Scan for the cell matching the given text and deliver its [x, y] coordinate at center. 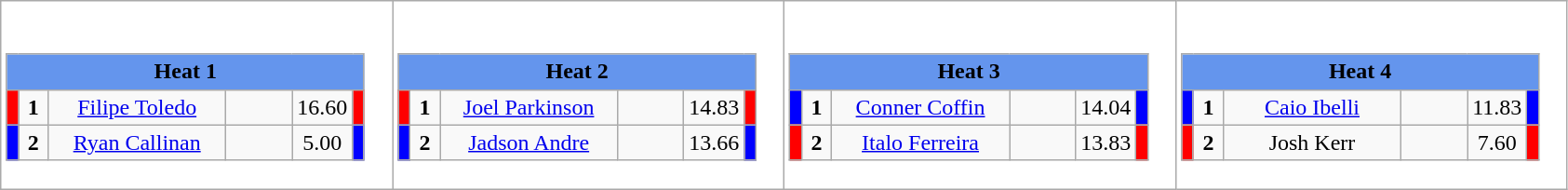
Heat 2 [577, 72]
Heat 2 1 Joel Parkinson 14.83 2 Jadson Andre 13.66 [588, 95]
11.83 [1497, 107]
16.60 [322, 107]
Heat 3 1 Conner Coffin 14.04 2 Italo Ferreira 13.83 [981, 95]
Joel Parkinson [529, 107]
Josh Kerr [1312, 142]
14.04 [1106, 107]
Italo Ferreira [921, 142]
Heat 3 [969, 72]
Heat 4 1 Caio Ibelli 11.83 2 Josh Kerr 7.60 [1372, 95]
14.83 [715, 107]
Conner Coffin [921, 107]
7.60 [1497, 142]
Ryan Callinan [138, 142]
Heat 4 [1360, 72]
13.66 [715, 142]
5.00 [322, 142]
Filipe Toledo [138, 107]
Jadson Andre [529, 142]
Heat 1 [185, 72]
13.83 [1106, 142]
Caio Ibelli [1312, 107]
Heat 1 1 Filipe Toledo 16.60 2 Ryan Callinan 5.00 [197, 95]
